Find where the given text appears and provide that cell's center as (X, Y) coordinate. 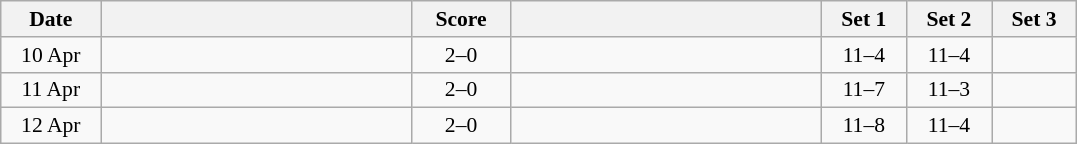
11–3 (948, 90)
Date (51, 19)
10 Apr (51, 55)
Set 1 (864, 19)
11–8 (864, 126)
Score (461, 19)
Set 2 (948, 19)
11 Apr (51, 90)
Set 3 (1034, 19)
11–7 (864, 90)
12 Apr (51, 126)
